Find where the given text appears and provide that cell's center as [x, y] coordinate. 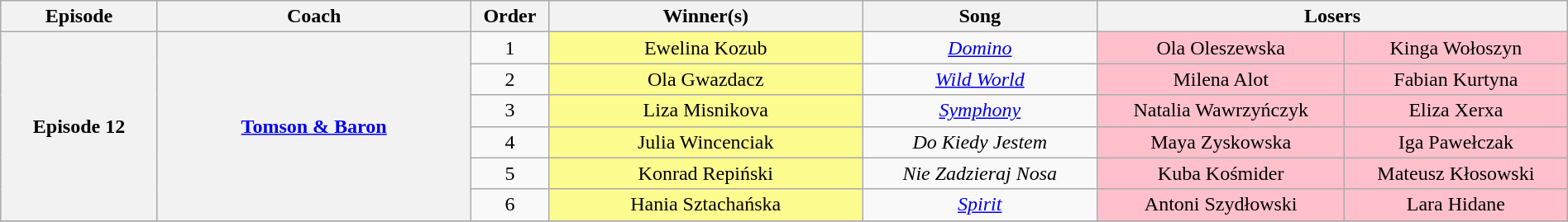
Milena Alot [1221, 79]
Mateusz Kłosowski [1456, 173]
Tomson & Baron [314, 126]
Kuba Kośmider [1221, 173]
6 [509, 205]
Spirit [980, 205]
Symphony [980, 111]
Winner(s) [706, 17]
1 [509, 48]
Antoni Szydłowski [1221, 205]
Konrad Repiński [706, 173]
Julia Wincenciak [706, 142]
Episode [79, 17]
Do Kiedy Jestem [980, 142]
3 [509, 111]
Coach [314, 17]
4 [509, 142]
Losers [1332, 17]
Iga Pawełczak [1456, 142]
Ewelina Kozub [706, 48]
Liza Misnikova [706, 111]
Song [980, 17]
Episode 12 [79, 126]
Ola Gwazdacz [706, 79]
Hania Sztachańska [706, 205]
Domino [980, 48]
Lara Hidane [1456, 205]
Kinga Wołoszyn [1456, 48]
Fabian Kurtyna [1456, 79]
Order [509, 17]
Nie Zadzieraj Nosa [980, 173]
Maya Zyskowska [1221, 142]
Ola Oleszewska [1221, 48]
5 [509, 173]
Eliza Xerxa [1456, 111]
Natalia Wawrzyńczyk [1221, 111]
Wild World [980, 79]
2 [509, 79]
